Determine the [X, Y] coordinate at the center of the cell enclosing the given text.  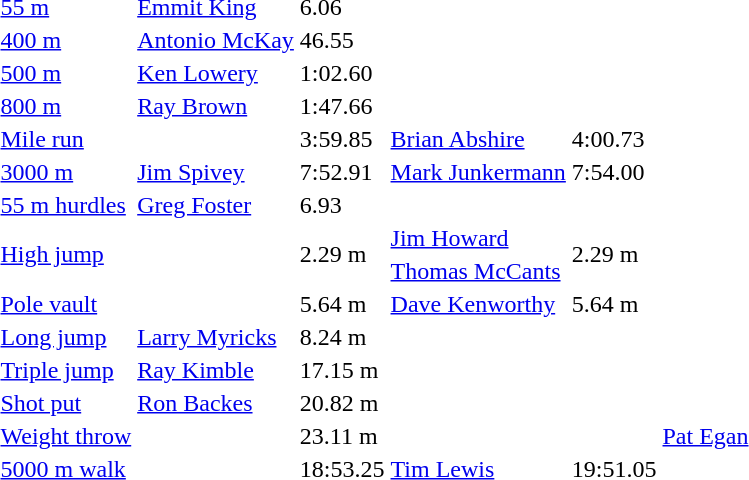
Antonio McKay [216, 40]
23.11 m [342, 436]
Jim Spivey [216, 172]
Greg Foster [216, 205]
3:59.85 [342, 139]
Ray Brown [216, 106]
Mark Junkermann [478, 172]
46.55 [342, 40]
Thomas McCants [478, 271]
8.24 m [342, 337]
1:02.60 [342, 73]
7:52.91 [342, 172]
Dave Kenworthy [478, 304]
Larry Myricks [216, 337]
Brian Abshire [478, 139]
6.93 [342, 205]
7:54.00 [614, 172]
Ray Kimble [216, 370]
20.82 m [342, 403]
Jim Howard [478, 238]
17.15 m [342, 370]
Ron Backes [216, 403]
1:47.66 [342, 106]
4:00.73 [614, 139]
Ken Lowery [216, 73]
